Pinpoint the cell where the given text exists, returning its (X, Y) midpoint coordinate. 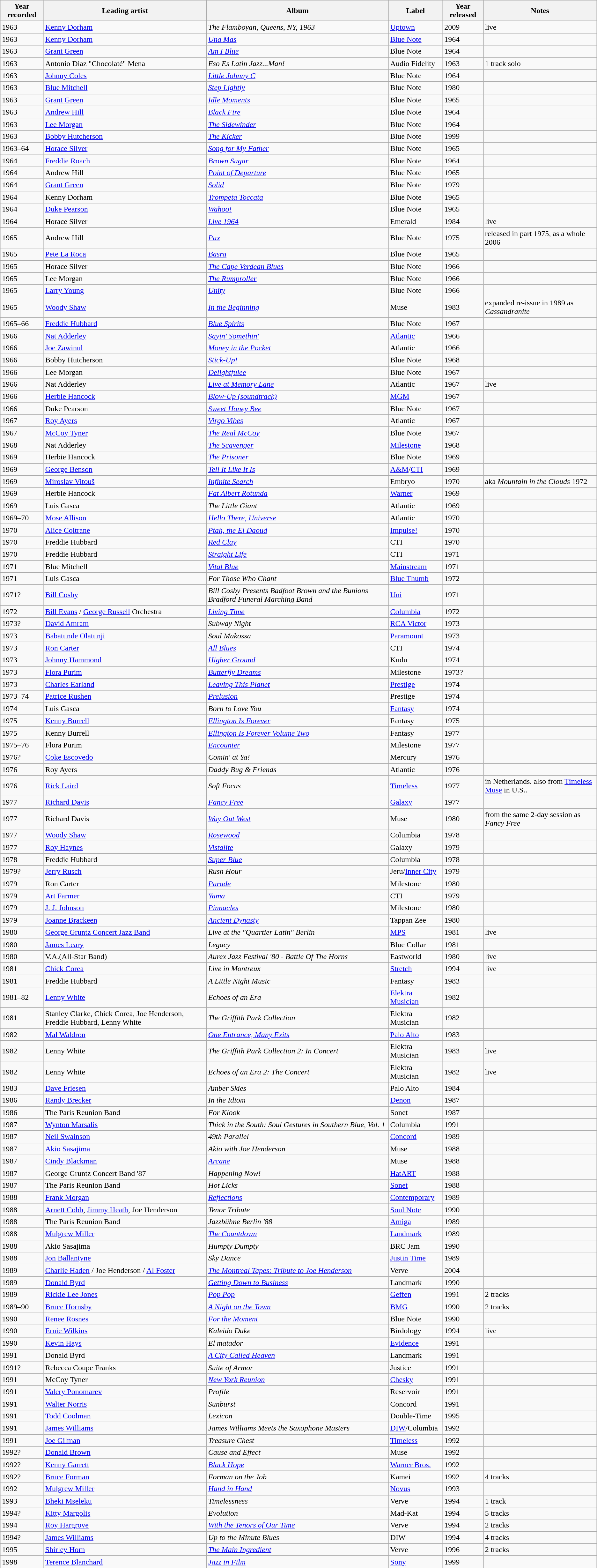
For the Moment (297, 1319)
The Cape Verdean Blues (297, 266)
George Gruntz Concert Band '87 (125, 1173)
Tell It Like It Is (297, 469)
Amber Skies (297, 1088)
Legacy (297, 944)
Yama (297, 896)
Live at the "Quartier Latin" Berlin (297, 932)
1975–76 (22, 745)
Shirley Horn (125, 1549)
Basra (297, 254)
Suite of Armor (297, 1367)
The Real McCoy (297, 433)
Soul Note (416, 1209)
Thick in the South: Soul Gestures in Southern Blue, Vol. 1 (297, 1125)
Echoes of an Era 2: The Concert (297, 1072)
Ptah, the El Daoud (297, 530)
1965–66 (22, 323)
Roy Haynes (125, 847)
Higher Ground (297, 660)
Johnny Coles (125, 76)
Treasure Chest (297, 1440)
Joanne Brackeen (125, 920)
Getting Down to Business (297, 1282)
Arnett Cobb, Jimmy Heath, Joe Henderson (125, 1209)
Bill Cosby (125, 595)
2009 (463, 27)
Eso Es Latin Jazz...Man! (297, 63)
Song for My Father (297, 148)
Comin' at Ya! (297, 757)
1973–74 (22, 696)
Charlie Haden / Joe Henderson / Al Foster (125, 1270)
Blue Thumb (416, 579)
Black Fire (297, 112)
BMG (416, 1307)
The Scavenger (297, 445)
Ellington Is Forever Volume Two (297, 733)
Arcane (297, 1161)
Wynton Marsalis (125, 1125)
in Netherlands. also from Timeless Muse in U.S.. (540, 786)
Soul Makossa (297, 636)
Butterfly Dreams (297, 672)
Sweet Honey Bee (297, 409)
Encounter (297, 745)
Larry Young (125, 291)
Donald Brown (125, 1453)
Roy Hargrove (125, 1525)
Alice Coltrane (125, 530)
Impulse! (416, 530)
Point of Departure (297, 173)
Kamei (416, 1477)
Subway Night (297, 624)
Way Out West (297, 819)
Una Mas (297, 39)
MPS (416, 932)
Live in Montreux (297, 969)
J. J. Johnson (125, 908)
Miroslav Vitouš (125, 481)
El matador (297, 1343)
The Kicker (297, 136)
The Main Ingredient (297, 1549)
Bill Cosby Presents Badfoot Brown and the Bunions Bradford Funeral Marching Band (297, 595)
Todd Coolman (125, 1416)
For Those Who Chant (297, 579)
HatART (416, 1173)
The Montreal Tapes: Tribute to Joe Henderson (297, 1270)
Vistalite (297, 847)
Hot Licks (297, 1185)
Soft Focus (297, 786)
DIW/Columbia (416, 1428)
Bill Evans / George Russell Orchestra (125, 612)
Akio with Joe Henderson (297, 1149)
Joe Gilman (125, 1440)
Profile (297, 1392)
Delightfulee (297, 372)
Up to the Minute Blues (297, 1537)
Lexicon (297, 1416)
The Sidewinder (297, 124)
The Griffith Park Collection 2: In Concert (297, 1051)
Sky Dance (297, 1258)
Coke Escovedo (125, 757)
V.A.(All-Star Band) (125, 956)
Sunburst (297, 1404)
Solid (297, 185)
Cause and Effect (297, 1453)
Antonio Diaz "Chocolaté" Mena (125, 63)
1963–64 (22, 148)
1996 (463, 1549)
Money in the Pocket (297, 348)
George Gruntz Concert Jazz Band (125, 932)
The Prisoner (297, 457)
Justice (416, 1367)
Kudu (416, 660)
Ancient Dynasty (297, 920)
Frank Morgan (125, 1197)
Johnny Hammond (125, 660)
released in part 1975, as a whole 2006 (540, 238)
1991? (22, 1367)
Straight Life (297, 554)
A&M/CTI (416, 469)
Daddy Bug & Friends (297, 769)
Pax (297, 238)
49th Parallel (297, 1137)
Hand in Hand (297, 1489)
Wahoo! (297, 209)
Label (416, 11)
Warner (416, 494)
Forman on the Job (297, 1477)
Mad-Kat (416, 1513)
Blow-Up (soundtrack) (297, 397)
Living Time (297, 612)
Reservoir (416, 1392)
Sayin' Somethin' (297, 336)
Rush Hour (297, 872)
The Little Giant (297, 506)
All Blues (297, 648)
Evidence (416, 1343)
Leading artist (125, 11)
For Klook (297, 1112)
Contemporary (416, 1197)
Chesky (416, 1379)
1969–70 (22, 518)
Pinnacles (297, 908)
1 track solo (540, 63)
Art Farmer (125, 896)
from the same 2-day session as Fancy Free (540, 819)
Pop Pop (297, 1295)
Valery Ponomarev (125, 1392)
In the Beginning (297, 307)
aka Mountain in the Clouds 1972 (540, 481)
Stanley Clarke, Chick Corea, Joe Henderson, Freddie Hubbard, Lenny White (125, 1018)
Stick-Up! (297, 360)
Renee Rosnes (125, 1319)
Timelessness (297, 1501)
Embryo (416, 481)
Prelusion (297, 696)
Unity (297, 291)
5 tracks (540, 1513)
Echoes of an Era (297, 997)
Charles Earland (125, 684)
1981–82 (22, 997)
The Griffith Park Collection (297, 1018)
Fat Albert Rotunda (297, 494)
Justin Time (416, 1258)
Bruce Hornsby (125, 1307)
Born to Love You (297, 709)
Reflections (297, 1197)
Vital Blue (297, 566)
A Night on the Town (297, 1307)
Blue Collar (416, 944)
In the Idiom (297, 1100)
With the Tenors of Our Time (297, 1525)
Notes (540, 11)
Jazz in Film (297, 1562)
Mercury (416, 757)
Humpty Dumpty (297, 1246)
Black Hope (297, 1465)
Eastworld (416, 956)
Bruce Forman (125, 1477)
Rosewood (297, 835)
Freddie Roach (125, 160)
MGM (416, 397)
Uni (416, 595)
David Amram (125, 624)
Jeru/Inner City (416, 872)
Jazzbühne Berlin '88 (297, 1222)
Year released (463, 11)
Warner Bros. (416, 1465)
1971? (22, 595)
Super Blue (297, 859)
Virgo Vibes (297, 421)
Am I Blue (297, 51)
Denon (416, 1100)
Aurex Jazz Festival '80 - Battle Of The Horns (297, 956)
New York Reunion (297, 1379)
James Williams Meets the Saxophone Masters (297, 1428)
Year recorded (22, 11)
Blue Spirits (297, 323)
2004 (463, 1270)
BRC Jam (416, 1246)
Red Clay (297, 542)
Paramount (416, 636)
Step Lightly (297, 88)
Bheki Mseleku (125, 1501)
1989–90 (22, 1307)
Ellington Is Forever (297, 721)
Geffen (416, 1295)
Tappan Zee (416, 920)
Tenor Tribute (297, 1209)
Jon Ballantyne (125, 1258)
One Entrance, Many Exits (297, 1035)
1976? (22, 757)
The Flamboyan, Queens, NY, 1963 (297, 27)
Kenny Garrett (125, 1465)
Terence Blanchard (125, 1562)
Infinite Search (297, 481)
Rickie Lee Jones (125, 1295)
Cindy Blackman (125, 1161)
Rebecca Coupe Franks (125, 1367)
Pete La Roca (125, 254)
Hello There, Universe (297, 518)
Live 1964 (297, 221)
Mal Waldron (125, 1035)
The Rumproller (297, 279)
A Little Night Music (297, 981)
Chick Corea (125, 969)
Birdology (416, 1331)
Brown Sugar (297, 160)
Ernie Wilkins (125, 1331)
1979? (22, 872)
Rick Laird (125, 786)
Jerry Rusch (125, 872)
Patrice Rushen (125, 696)
Sony (416, 1562)
Album (297, 11)
Novus (416, 1489)
RCA Victor (416, 624)
Dave Friesen (125, 1088)
Trompeta Toccata (297, 197)
Emerald (416, 221)
Little Johnny C (297, 76)
Randy Brecker (125, 1100)
The Countdown (297, 1234)
Mose Allison (125, 518)
Evolution (297, 1513)
Stretch (416, 969)
expanded re-issue in 1989 as Cassandranite (540, 307)
James Leary (125, 944)
Walter Norris (125, 1404)
Joe Zawinul (125, 348)
Kitty Margolis (125, 1513)
Leaving This Planet (297, 684)
Amiga (416, 1222)
Fancy Free (297, 802)
Kevin Hays (125, 1343)
Babatunde Olatunji (125, 636)
Live at Memory Lane (297, 384)
1998 (22, 1562)
George Benson (125, 469)
Mainstream (416, 566)
Double-Time (416, 1416)
A City Called Heaven (297, 1355)
Parade (297, 884)
DIW (416, 1537)
Audio Fidelity (416, 63)
1 track (540, 1501)
Idle Moments (297, 100)
Happening Now! (297, 1173)
Uptown (416, 27)
Kaleido Duke (297, 1331)
Neil Swainson (125, 1137)
